Extract the (x, y) coordinate from the center of the cell holding the provided text.  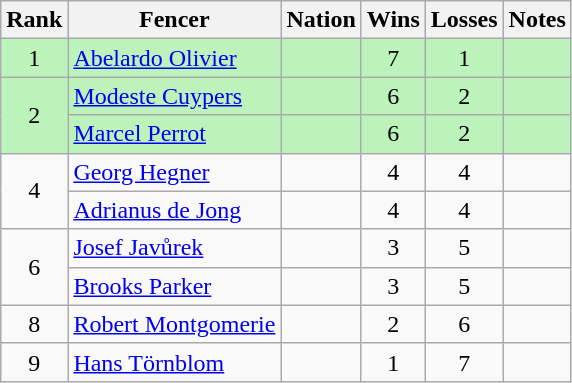
Fencer (174, 20)
Notes (537, 20)
Adrianus de Jong (174, 210)
9 (34, 362)
Hans Törnblom (174, 362)
Marcel Perrot (174, 134)
8 (34, 324)
Rank (34, 20)
Georg Hegner (174, 172)
Modeste Cuypers (174, 96)
Brooks Parker (174, 286)
Abelardo Olivier (174, 58)
Nation (321, 20)
Wins (393, 20)
Josef Javůrek (174, 248)
Robert Montgomerie (174, 324)
Losses (464, 20)
